Locate the cell with the specified text and output its (x, y) center coordinate. 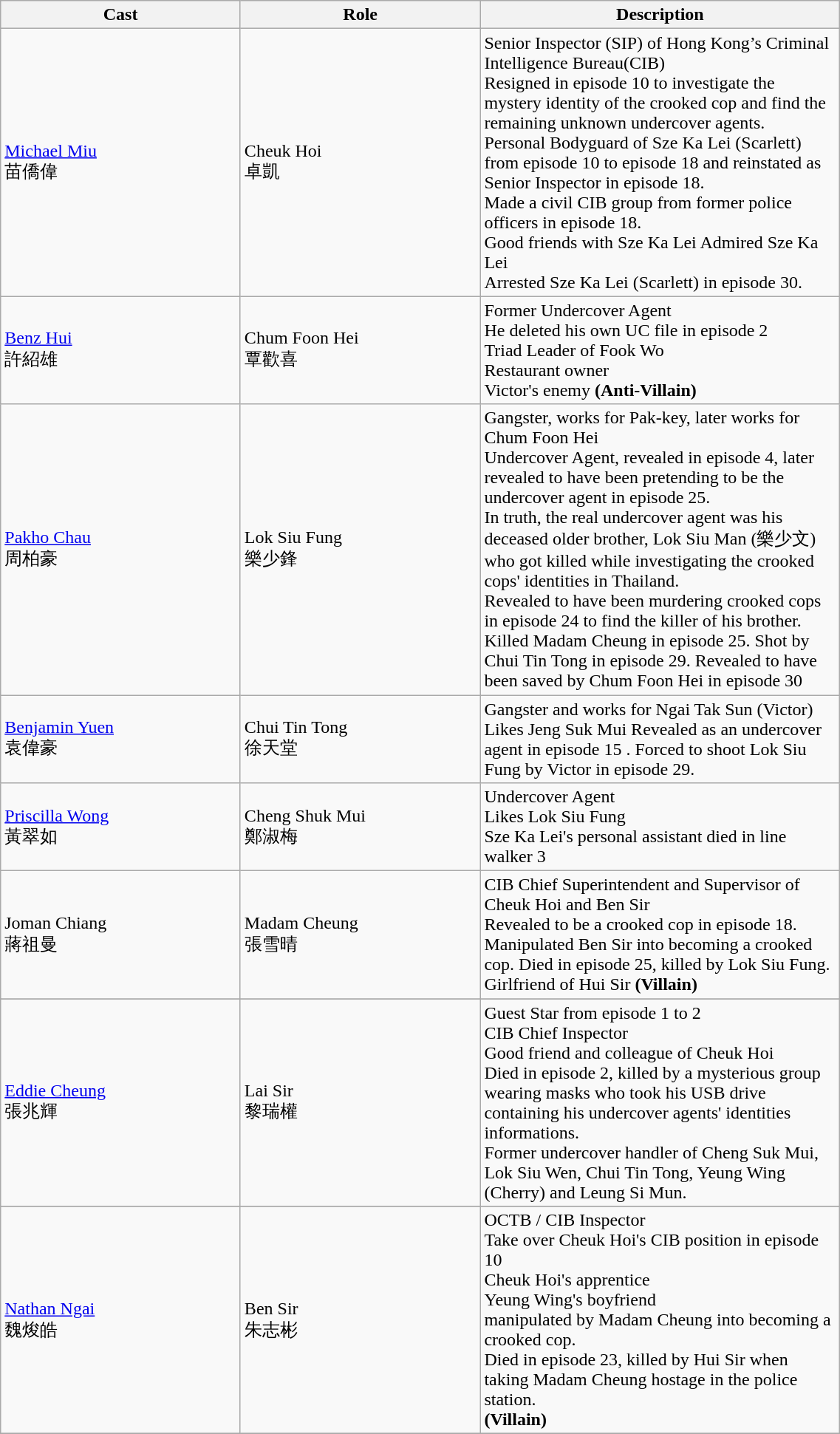
Michael Miu 苗僑偉 (121, 163)
Chum Foon Hei 覃歡喜 (361, 350)
Cheuk Hoi 卓凱 (361, 163)
Pakho Chau 周柏豪 (121, 550)
Lok Siu Fung樂少鋒 (361, 550)
Benz Hui許紹雄 (121, 350)
Madam Cheung張雪晴 (361, 935)
Nathan Ngai 魏焌皓 (121, 1320)
Priscilla Wong黃翠如 (121, 827)
Undercover AgentLikes Lok Siu Fung Sze Ka Lei's personal assistant died in line walker 3 (660, 827)
Ben Sir 朱志彬 (361, 1320)
Eddie Cheung 張兆輝 (121, 1102)
Description (660, 15)
Chui Tin Tong徐天堂 (361, 739)
Joman Chiang 蔣祖曼 (121, 935)
Benjamin Yuen 袁偉豪 (121, 739)
Former Undercover AgentHe deleted his own UC file in episode 2Triad Leader of Fook WoRestaurant ownerVictor's enemy (Anti-Villain) (660, 350)
Cheng Shuk Mui 鄭淑梅 (361, 827)
Cast (121, 15)
Lai Sir 黎瑞權 (361, 1102)
Role (361, 15)
